Output the [x, y] coordinate of the center of the cell containing the given text.  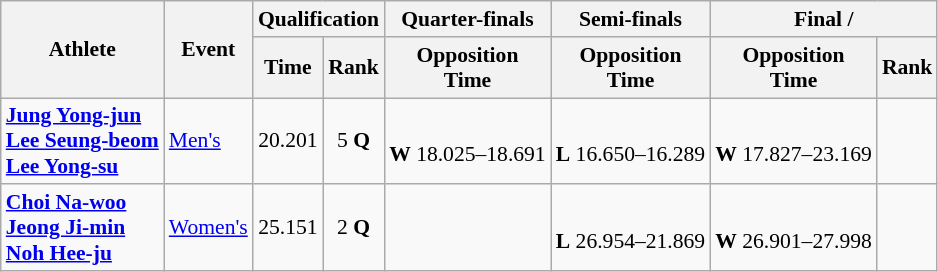
W 18.025–18.691 [468, 142]
Time [288, 68]
Qualification [318, 19]
20.201 [288, 142]
Athlete [82, 50]
Jung Yong-junLee Seung-beomLee Yong-su [82, 142]
W 26.901–27.998 [794, 228]
Semi-finals [630, 19]
L 16.650–16.289 [630, 142]
L 26.954–21.869 [630, 228]
Final / [824, 19]
25.151 [288, 228]
Men's [208, 142]
Event [208, 50]
Women's [208, 228]
2 Q [354, 228]
5 Q [354, 142]
Choi Na-wooJeong Ji-minNoh Hee-ju [82, 228]
Quarter-finals [468, 19]
W 17.827–23.169 [794, 142]
